Find where the given text appears and provide that cell's center as [X, Y] coordinate. 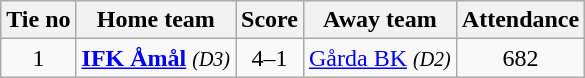
1 [38, 58]
Tie no [38, 20]
IFK Åmål (D3) [156, 58]
Home team [156, 20]
682 [520, 58]
Away team [380, 20]
Gårda BK (D2) [380, 58]
Score [270, 20]
Attendance [520, 20]
4–1 [270, 58]
